Scan for the cell matching the given text and deliver its (x, y) coordinate at center. 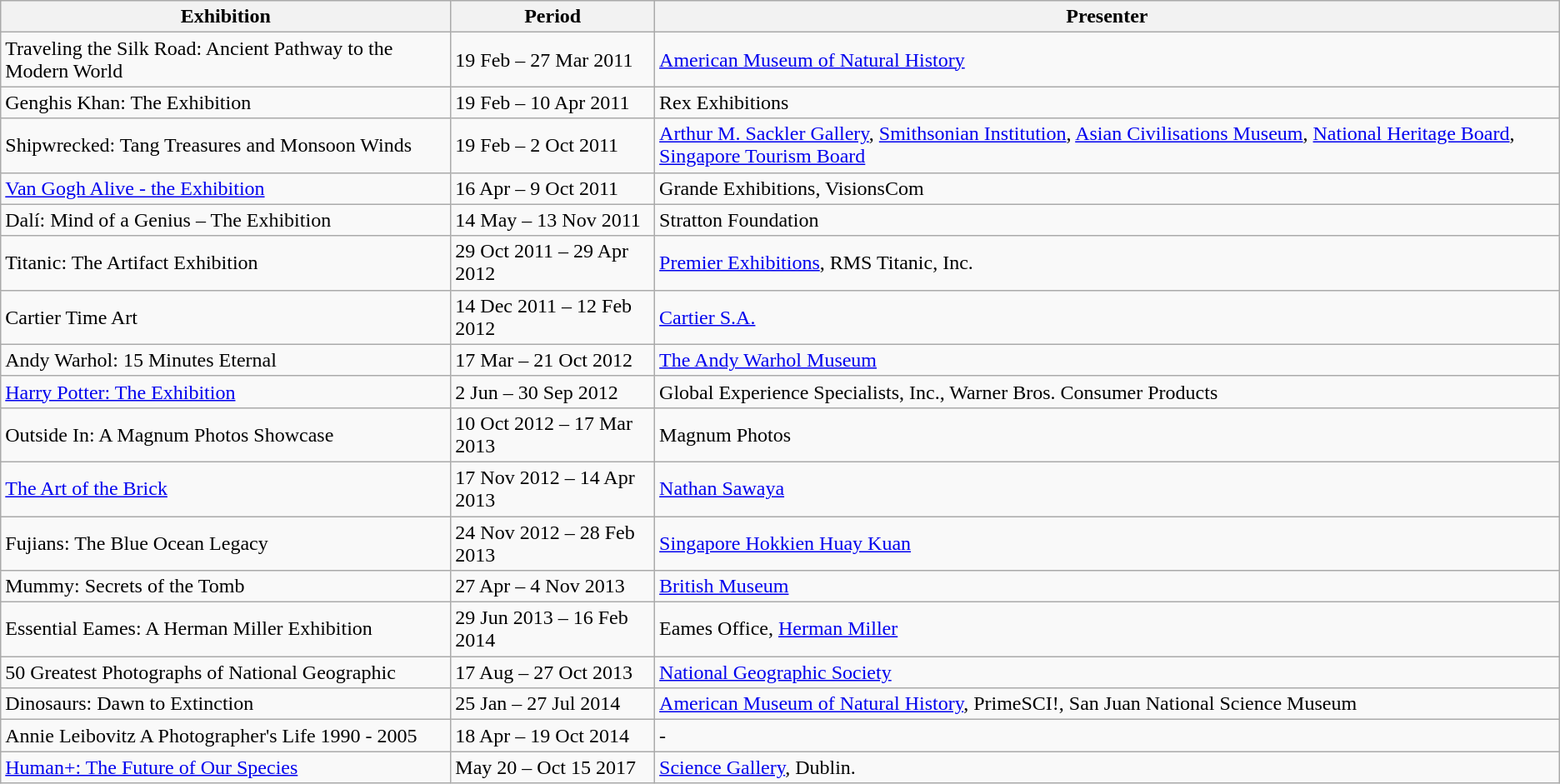
Harry Potter: The Exhibition (226, 392)
14 Dec 2011 – 12 Feb 2012 (553, 317)
Dinosaurs: Dawn to Extinction (226, 704)
29 Jun 2013 – 16 Feb 2014 (553, 630)
14 May – 13 Nov 2011 (553, 220)
Annie Leibovitz A Photographer's Life 1990 - 2005 (226, 736)
Premier Exhibitions, RMS Titanic, Inc. (1107, 263)
American Museum of Natural History, PrimeSCI!, San Juan National Science Museum (1107, 704)
Eames Office, Herman Miller (1107, 630)
19 Feb – 2 Oct 2011 (553, 145)
The Art of the Brick (226, 488)
Magnum Photos (1107, 435)
Cartier Time Art (226, 317)
Shipwrecked: Tang Treasures and Monsoon Winds (226, 145)
Period (553, 17)
17 Aug – 27 Oct 2013 (553, 672)
May 20 – Oct 15 2017 (553, 767)
29 Oct 2011 – 29 Apr 2012 (553, 263)
16 Apr – 9 Oct 2011 (553, 188)
Human+: The Future of Our Species (226, 767)
Global Experience Specialists, Inc., Warner Bros. Consumer Products (1107, 392)
Arthur M. Sackler Gallery, Smithsonian Institution, Asian Civilisations Museum, National Heritage Board, Singapore Tourism Board (1107, 145)
Mummy: Secrets of the Tomb (226, 587)
British Museum (1107, 587)
50 Greatest Photographs of National Geographic (226, 672)
Exhibition (226, 17)
25 Jan – 27 Jul 2014 (553, 704)
Presenter (1107, 17)
Van Gogh Alive - the Exhibition (226, 188)
2 Jun – 30 Sep 2012 (553, 392)
Grande Exhibitions, VisionsCom (1107, 188)
19 Feb – 10 Apr 2011 (553, 102)
Rex Exhibitions (1107, 102)
Fujians: The Blue Ocean Legacy (226, 543)
18 Apr – 19 Oct 2014 (553, 736)
Dalí: Mind of a Genius – The Exhibition (226, 220)
- (1107, 736)
The Andy Warhol Museum (1107, 360)
Science Gallery, Dublin. (1107, 767)
Andy Warhol: 15 Minutes Eternal (226, 360)
Singapore Hokkien Huay Kuan (1107, 543)
Essential Eames: A Herman Miller Exhibition (226, 630)
Traveling the Silk Road: Ancient Pathway to the Modern World (226, 60)
Titanic: The Artifact Exhibition (226, 263)
Genghis Khan: The Exhibition (226, 102)
Cartier S.A. (1107, 317)
10 Oct 2012 – 17 Mar 2013 (553, 435)
National Geographic Society (1107, 672)
19 Feb – 27 Mar 2011 (553, 60)
Stratton Foundation (1107, 220)
17 Nov 2012 – 14 Apr 2013 (553, 488)
27 Apr – 4 Nov 2013 (553, 587)
24 Nov 2012 – 28 Feb 2013 (553, 543)
17 Mar – 21 Oct 2012 (553, 360)
American Museum of Natural History (1107, 60)
Nathan Sawaya (1107, 488)
Outside In: A Magnum Photos Showcase (226, 435)
